Determine the (X, Y) coordinate at the center of the cell enclosing the given text.  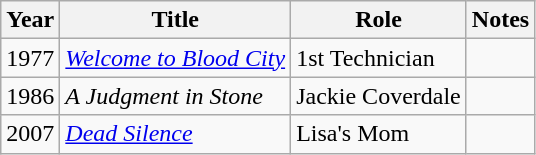
Year (30, 20)
1977 (30, 58)
1986 (30, 96)
Welcome to Blood City (176, 58)
2007 (30, 134)
Notes (500, 20)
1st Technician (379, 58)
A Judgment in Stone (176, 96)
Lisa's Mom (379, 134)
Jackie Coverdale (379, 96)
Role (379, 20)
Dead Silence (176, 134)
Title (176, 20)
